Identify which cell holds the provided text, then report its (x, y) central coordinate. 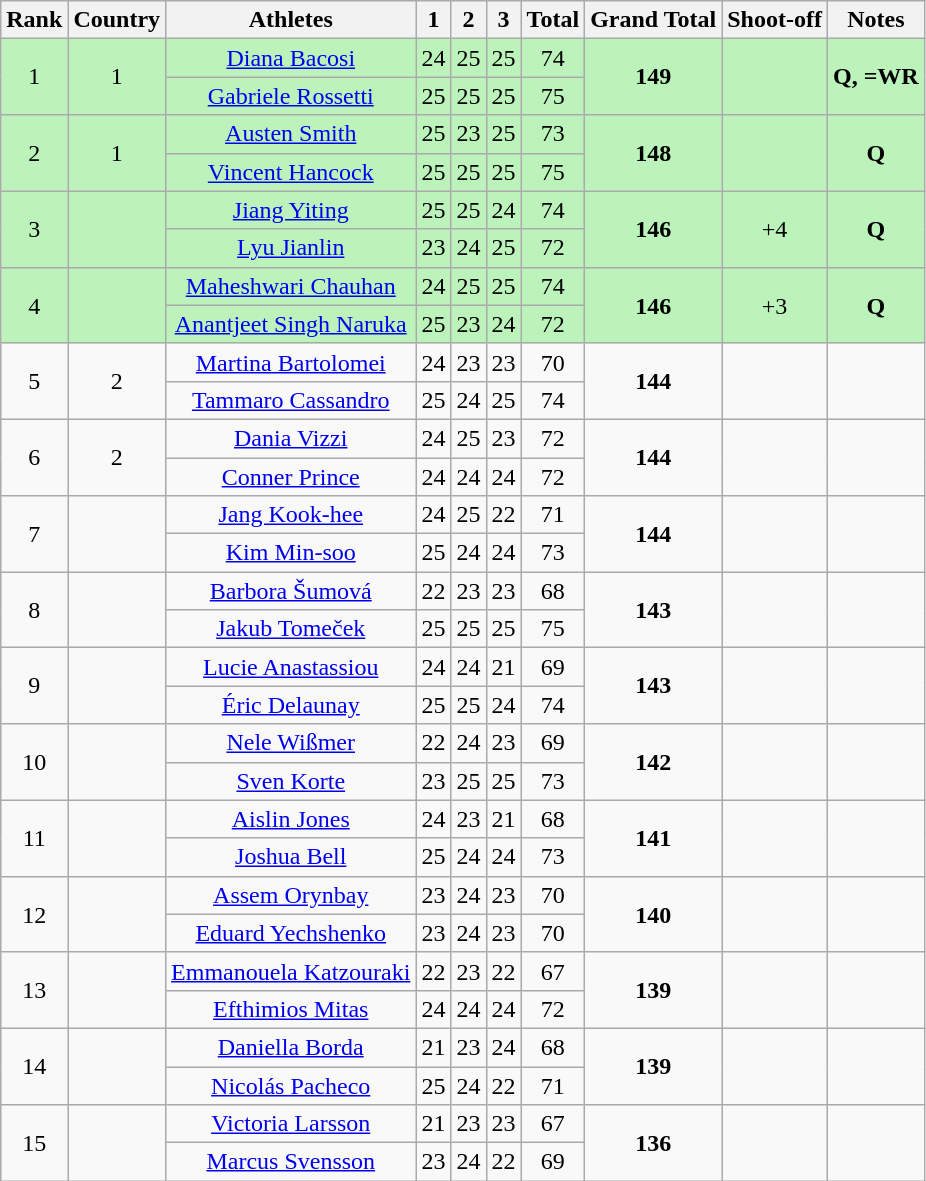
Éric Delaunay (291, 705)
11 (34, 838)
Sven Korte (291, 781)
141 (654, 838)
5 (34, 381)
Grand Total (654, 20)
Barbora Šumová (291, 591)
15 (34, 1143)
Aislin Jones (291, 819)
Joshua Bell (291, 857)
Jakub Tomeček (291, 629)
Eduard Yechshenko (291, 933)
136 (654, 1143)
Martina Bartolomei (291, 362)
140 (654, 914)
4 (34, 305)
Daniella Borda (291, 1047)
Assem Orynbay (291, 895)
Athletes (291, 20)
Rank (34, 20)
Jang Kook-hee (291, 515)
Victoria Larsson (291, 1124)
Total (553, 20)
14 (34, 1066)
Shoot-off (775, 20)
6 (34, 457)
7 (34, 534)
Jiang Yiting (291, 210)
Diana Bacosi (291, 58)
Gabriele Rossetti (291, 96)
8 (34, 610)
Austen Smith (291, 134)
Emmanouela Katzouraki (291, 971)
Dania Vizzi (291, 438)
Anantjeet Singh Naruka (291, 324)
12 (34, 914)
Country (117, 20)
Kim Min-soo (291, 553)
Nele Wißmer (291, 743)
Maheshwari Chauhan (291, 286)
142 (654, 762)
Marcus Svensson (291, 1162)
Conner Prince (291, 477)
13 (34, 990)
Efthimios Mitas (291, 1009)
9 (34, 686)
149 (654, 77)
Lyu Jianlin (291, 248)
148 (654, 153)
Lucie Anastassiou (291, 667)
+4 (775, 229)
Notes (876, 20)
Nicolás Pacheco (291, 1085)
Tammaro Cassandro (291, 400)
Vincent Hancock (291, 172)
+3 (775, 305)
Q, =WR (876, 77)
10 (34, 762)
